From the cell containing the given text, extract its center point as [x, y] coordinate. 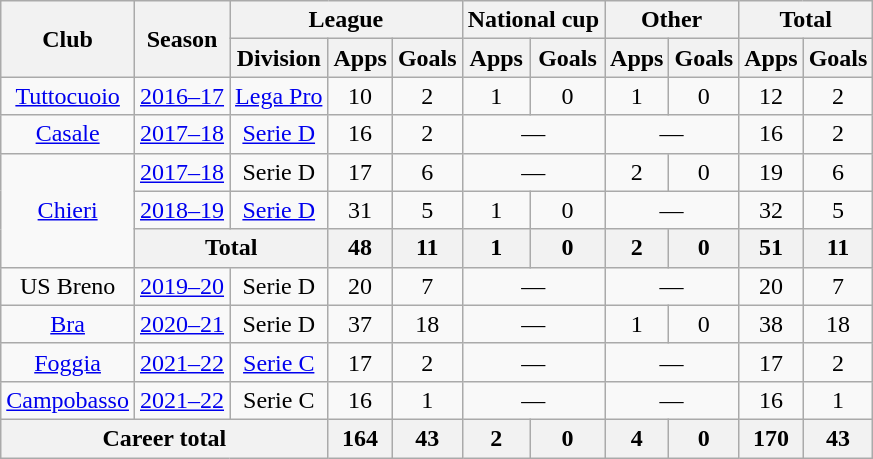
2020–21 [182, 324]
US Breno [68, 286]
Chieri [68, 210]
Lega Pro [279, 96]
2016–17 [182, 96]
51 [771, 248]
2018–19 [182, 210]
10 [360, 96]
48 [360, 248]
170 [771, 438]
Club [68, 39]
League [346, 20]
32 [771, 210]
Season [182, 39]
Tuttocuoio [68, 96]
31 [360, 210]
Career total [164, 438]
Foggia [68, 362]
2019–20 [182, 286]
4 [637, 438]
Bra [68, 324]
37 [360, 324]
12 [771, 96]
19 [771, 172]
National cup [533, 20]
164 [360, 438]
Campobasso [68, 400]
Division [279, 58]
Casale [68, 134]
38 [771, 324]
Other [672, 20]
